Determine the (X, Y) coordinate at the center of the cell enclosing the given text.  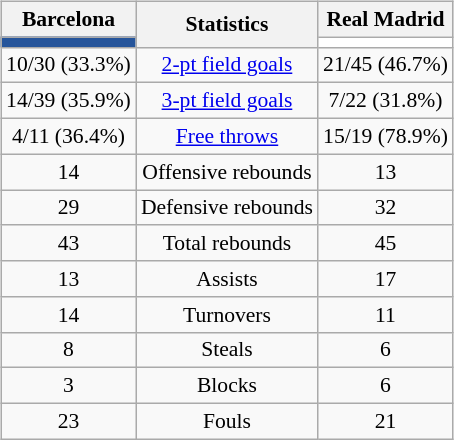
2-pt field goals (227, 65)
Real Madrid (386, 19)
43 (68, 243)
3 (68, 386)
10/30 (33.3%) (68, 65)
23 (68, 421)
Fouls (227, 421)
Barcelona (68, 19)
7/22 (31.8%) (386, 101)
21/45 (46.7%) (386, 65)
Offensive rebounds (227, 172)
32 (386, 208)
11 (386, 314)
8 (68, 350)
Total rebounds (227, 243)
Free throws (227, 136)
3-pt field goals (227, 101)
Defensive rebounds (227, 208)
15/19 (78.9%) (386, 136)
4/11 (36.4%) (68, 136)
Turnovers (227, 314)
14/39 (35.9%) (68, 101)
Assists (227, 279)
45 (386, 243)
17 (386, 279)
Steals (227, 350)
21 (386, 421)
Blocks (227, 386)
Statistics (227, 24)
29 (68, 208)
